Detect which cell encompasses the target text, then output its [X, Y] center coordinate. 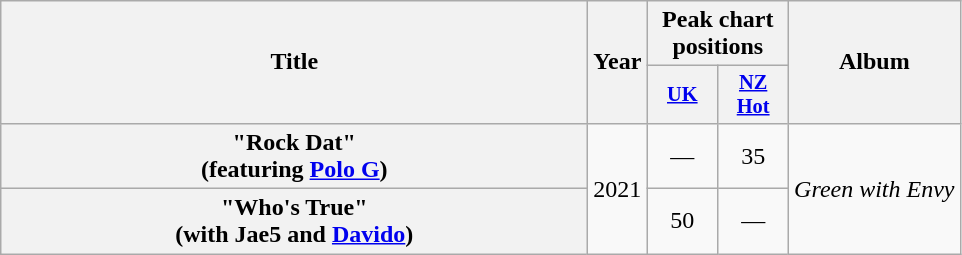
Green with Envy [874, 188]
Album [874, 62]
50 [682, 222]
"Rock Dat"(featuring Polo G) [294, 156]
Peak chart positions [718, 34]
Title [294, 62]
NZHot [754, 95]
35 [754, 156]
UK [682, 95]
Year [618, 62]
"Who's True"(with Jae5 and Davido) [294, 222]
2021 [618, 188]
